Scan for the cell matching the given text and deliver its (X, Y) coordinate at center. 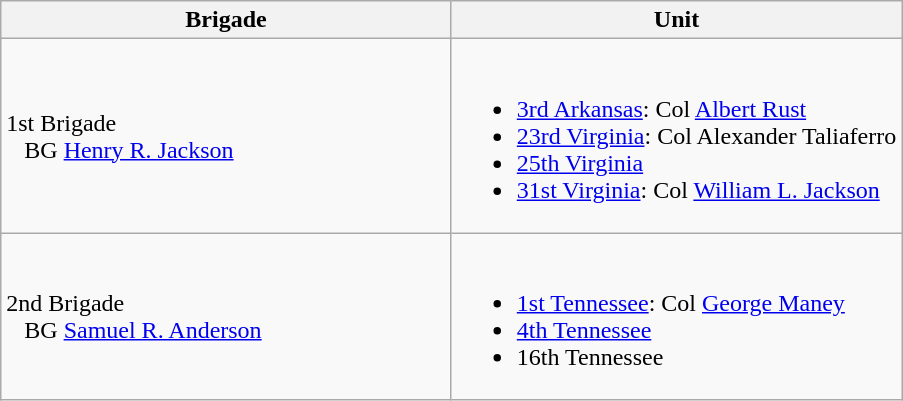
3rd Arkansas: Col Albert Rust23rd Virginia: Col Alexander Taliaferro25th Virginia31st Virginia: Col William L. Jackson (676, 136)
Brigade (226, 20)
2nd Brigade BG Samuel R. Anderson (226, 316)
1st Brigade BG Henry R. Jackson (226, 136)
Unit (676, 20)
1st Tennessee: Col George Maney4th Tennessee16th Tennessee (676, 316)
